For the text-containing cell, return its midpoint in [X, Y] coordinate format. 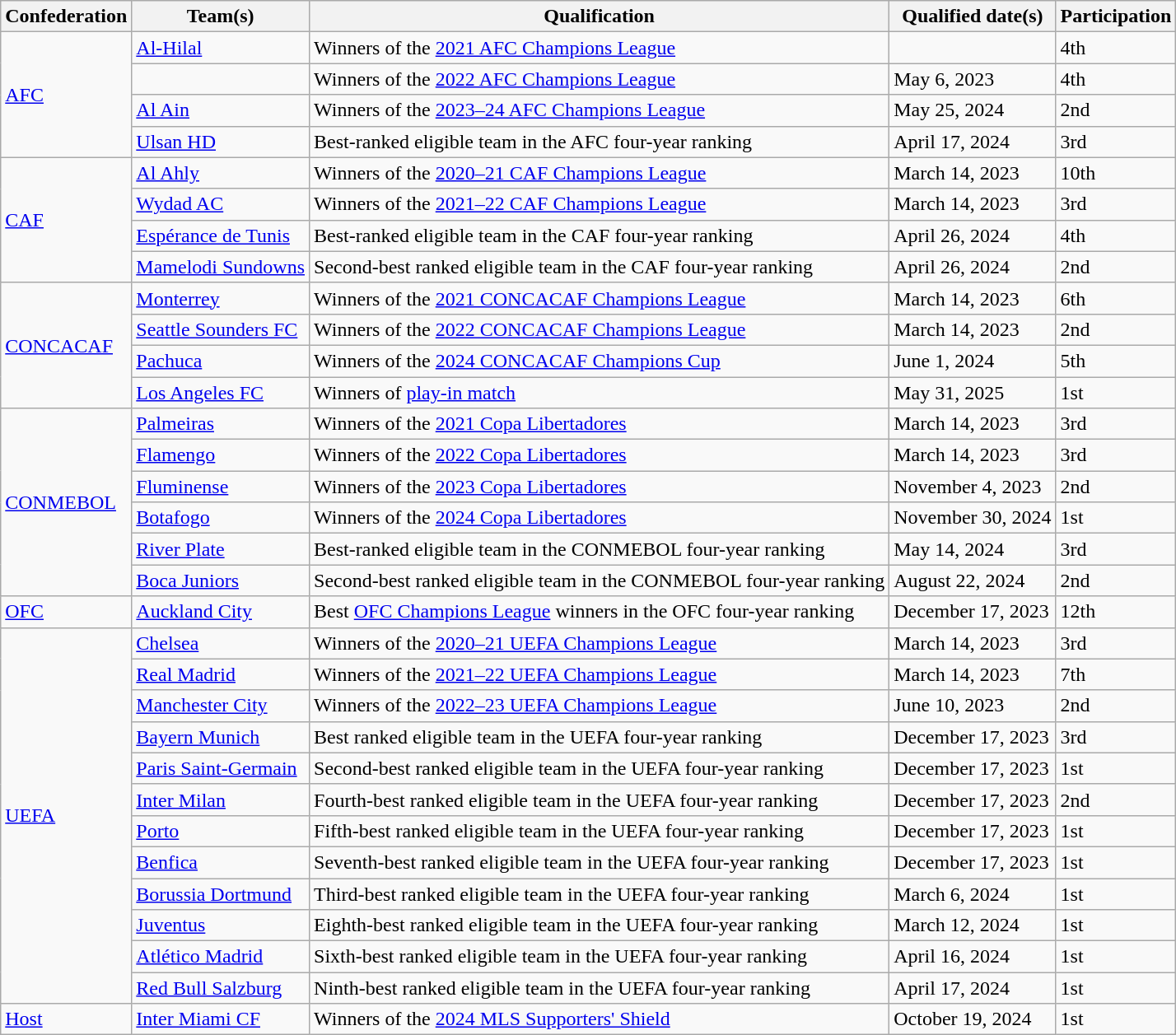
Bayern Munich [221, 737]
April 16, 2024 [973, 957]
Eighth-best ranked eligible team in the UEFA four-year ranking [600, 925]
UEFA [66, 815]
Winners of the 2022 AFC Champions League [600, 79]
Host [66, 1019]
Winners of the 2020–21 CAF Champions League [600, 173]
Winners of the 2021 AFC Champions League [600, 48]
Fifth-best ranked eligible team in the UEFA four-year ranking [600, 831]
Auckland City [221, 612]
Winners of the 2022 Copa Libertadores [600, 455]
May 25, 2024 [973, 110]
March 6, 2024 [973, 893]
Second-best ranked eligible team in the CONMEBOL four-year ranking [600, 580]
Best ranked eligible team in the UEFA four-year ranking [600, 737]
Winners of the 2021–22 UEFA Champions League [600, 674]
Manchester City [221, 706]
November 30, 2024 [973, 518]
Botafogo [221, 518]
Second-best ranked eligible team in the UEFA four-year ranking [600, 768]
Winners of the 2023 Copa Libertadores [600, 487]
March 12, 2024 [973, 925]
Red Bull Salzburg [221, 988]
River Plate [221, 549]
Paris Saint-Germain [221, 768]
Qualified date(s) [973, 16]
Ulsan HD [221, 142]
CONMEBOL [66, 502]
7th [1116, 674]
Al-Hilal [221, 48]
Winners of the 2024 MLS Supporters' Shield [600, 1019]
Ninth-best ranked eligible team in the UEFA four-year ranking [600, 988]
Boca Juniors [221, 580]
Los Angeles FC [221, 393]
Benfica [221, 862]
Team(s) [221, 16]
June 1, 2024 [973, 361]
CONCACAF [66, 345]
Winners of the 2021 Copa Libertadores [600, 424]
6th [1116, 298]
Al Ain [221, 110]
Chelsea [221, 643]
Flamengo [221, 455]
Atlético Madrid [221, 957]
Winners of the 2022–23 UEFA Champions League [600, 706]
Winners of the 2024 Copa Libertadores [600, 518]
Inter Miami CF [221, 1019]
Mamelodi Sundowns [221, 267]
Fourth-best ranked eligible team in the UEFA four-year ranking [600, 800]
Best OFC Champions League winners in the OFC four-year ranking [600, 612]
Best-ranked eligible team in the AFC four-year ranking [600, 142]
November 4, 2023 [973, 487]
Third-best ranked eligible team in the UEFA four-year ranking [600, 893]
OFC [66, 612]
Real Madrid [221, 674]
May 6, 2023 [973, 79]
October 19, 2024 [973, 1019]
Porto [221, 831]
Participation [1116, 16]
Winners of play-in match [600, 393]
Inter Milan [221, 800]
Sixth-best ranked eligible team in the UEFA four-year ranking [600, 957]
Monterrey [221, 298]
CAF [66, 220]
August 22, 2024 [973, 580]
May 14, 2024 [973, 549]
Al Ahly [221, 173]
May 31, 2025 [973, 393]
Winners of the 2020–21 UEFA Champions League [600, 643]
Fluminense [221, 487]
Espérance de Tunis [221, 235]
Qualification [600, 16]
Palmeiras [221, 424]
Confederation [66, 16]
Best-ranked eligible team in the CAF four-year ranking [600, 235]
Winners of the 2023–24 AFC Champions League [600, 110]
June 10, 2023 [973, 706]
10th [1116, 173]
AFC [66, 95]
Winners of the 2021–22 CAF Champions League [600, 204]
Second-best ranked eligible team in the CAF four-year ranking [600, 267]
Seattle Sounders FC [221, 329]
Winners of the 2021 CONCACAF Champions League [600, 298]
Pachuca [221, 361]
12th [1116, 612]
Borussia Dortmund [221, 893]
5th [1116, 361]
Wydad AC [221, 204]
Seventh-best ranked eligible team in the UEFA four-year ranking [600, 862]
Winners of the 2022 CONCACAF Champions League [600, 329]
Winners of the 2024 CONCACAF Champions Cup [600, 361]
Juventus [221, 925]
Best-ranked eligible team in the CONMEBOL four-year ranking [600, 549]
